Return [x, y] of the center of cell containing provided text 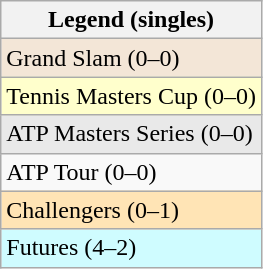
Challengers (0–1) [132, 210]
ATP Tour (0–0) [132, 172]
Tennis Masters Cup (0–0) [132, 96]
Futures (4–2) [132, 248]
ATP Masters Series (0–0) [132, 134]
Grand Slam (0–0) [132, 58]
Legend (singles) [132, 20]
